Search for the cell housing the specified text and yield its (x, y) center coordinate. 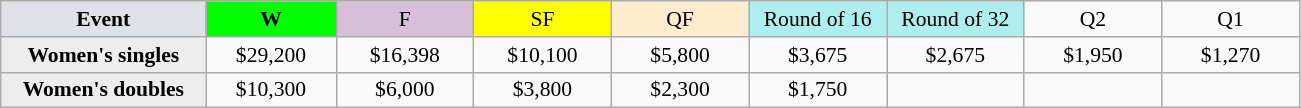
$10,300 (271, 90)
$16,398 (405, 55)
Q1 (1231, 19)
Women's doubles (104, 90)
QF (680, 19)
Round of 32 (955, 19)
Event (104, 19)
Round of 16 (818, 19)
W (271, 19)
$6,000 (405, 90)
F (405, 19)
SF (543, 19)
$3,675 (818, 55)
$10,100 (543, 55)
$2,675 (955, 55)
$1,750 (818, 90)
$1,270 (1231, 55)
$2,300 (680, 90)
Women's singles (104, 55)
Q2 (1093, 19)
$3,800 (543, 90)
$5,800 (680, 55)
$1,950 (1093, 55)
$29,200 (271, 55)
